Find where the given text appears and provide that cell's center as [x, y] coordinate. 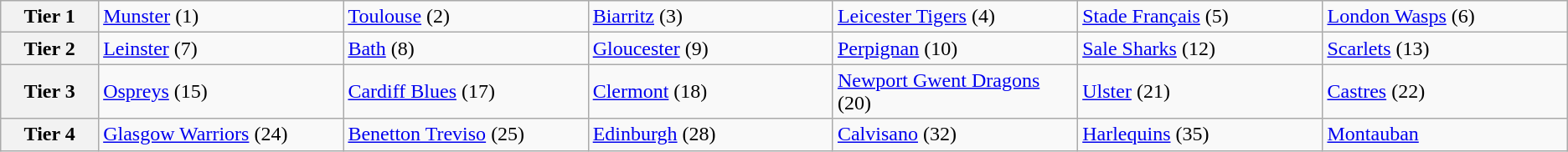
Scarlets (13) [1445, 48]
Munster (1) [221, 17]
Bath (8) [466, 48]
Ulster (21) [1200, 92]
Benetton Treviso (25) [466, 134]
Clermont (18) [710, 92]
Toulouse (2) [466, 17]
Sale Sharks (12) [1200, 48]
Cardiff Blues (17) [466, 92]
Leinster (7) [221, 48]
Tier 1 [50, 17]
Tier 4 [50, 134]
Edinburgh (28) [710, 134]
Leicester Tigers (4) [955, 17]
Montauban [1445, 134]
Harlequins (35) [1200, 134]
Calvisano (32) [955, 134]
Biarritz (3) [710, 17]
Tier 2 [50, 48]
Tier 3 [50, 92]
Glasgow Warriors (24) [221, 134]
Perpignan (10) [955, 48]
Castres (22) [1445, 92]
Newport Gwent Dragons (20) [955, 92]
London Wasps (6) [1445, 17]
Stade Français (5) [1200, 17]
Gloucester (9) [710, 48]
Ospreys (15) [221, 92]
